Pinpoint the cell where the given text exists, returning its [x, y] midpoint coordinate. 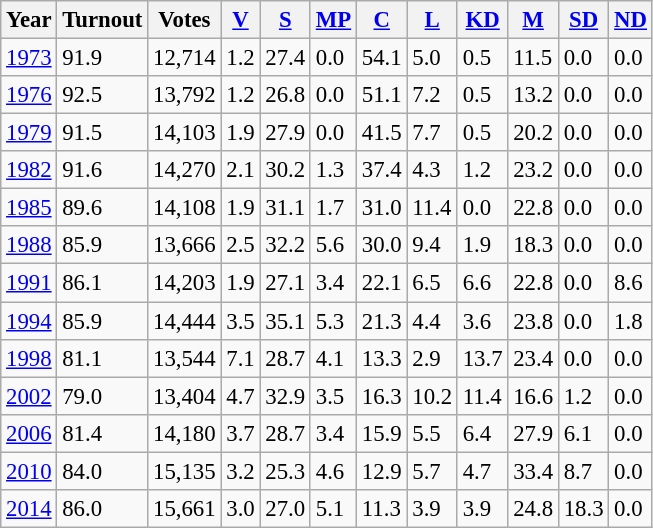
86.1 [102, 283]
V [240, 20]
26.8 [285, 95]
15,135 [184, 471]
21.3 [382, 321]
5.7 [432, 471]
8.7 [583, 471]
C [382, 20]
14,108 [184, 208]
3.6 [482, 321]
15,661 [184, 509]
1982 [29, 170]
5.1 [333, 509]
20.2 [533, 133]
7.2 [432, 95]
8.6 [631, 283]
13,792 [184, 95]
4.4 [432, 321]
13,666 [184, 245]
2006 [29, 433]
24.8 [533, 509]
6.6 [482, 283]
91.5 [102, 133]
16.6 [533, 396]
84.0 [102, 471]
23.8 [533, 321]
KD [482, 20]
37.4 [382, 170]
3.2 [240, 471]
12.9 [382, 471]
31.0 [382, 208]
S [285, 20]
10.2 [432, 396]
1991 [29, 283]
1979 [29, 133]
14,270 [184, 170]
1.7 [333, 208]
14,444 [184, 321]
79.0 [102, 396]
51.1 [382, 95]
14,180 [184, 433]
81.1 [102, 358]
81.4 [102, 433]
13.3 [382, 358]
4.3 [432, 170]
25.3 [285, 471]
54.1 [382, 58]
14,203 [184, 283]
86.0 [102, 509]
13,544 [184, 358]
35.1 [285, 321]
Votes [184, 20]
27.0 [285, 509]
5.3 [333, 321]
33.4 [533, 471]
32.2 [285, 245]
1994 [29, 321]
23.2 [533, 170]
32.9 [285, 396]
89.6 [102, 208]
91.9 [102, 58]
6.1 [583, 433]
6.5 [432, 283]
9.4 [432, 245]
1998 [29, 358]
27.4 [285, 58]
7.1 [240, 358]
2014 [29, 509]
ND [631, 20]
11.3 [382, 509]
11.5 [533, 58]
M [533, 20]
30.0 [382, 245]
31.1 [285, 208]
22.1 [382, 283]
13.2 [533, 95]
27.1 [285, 283]
1976 [29, 95]
7.7 [432, 133]
6.4 [482, 433]
30.2 [285, 170]
4.1 [333, 358]
91.6 [102, 170]
4.6 [333, 471]
2010 [29, 471]
3.7 [240, 433]
2002 [29, 396]
2.9 [432, 358]
5.0 [432, 58]
5.6 [333, 245]
12,714 [184, 58]
13.7 [482, 358]
3.0 [240, 509]
MP [333, 20]
1988 [29, 245]
41.5 [382, 133]
1973 [29, 58]
1985 [29, 208]
1.3 [333, 170]
2.5 [240, 245]
2.1 [240, 170]
23.4 [533, 358]
Year [29, 20]
L [432, 20]
SD [583, 20]
15.9 [382, 433]
1.8 [631, 321]
92.5 [102, 95]
Turnout [102, 20]
14,103 [184, 133]
5.5 [432, 433]
16.3 [382, 396]
13,404 [184, 396]
